Extract the [X, Y] coordinate from the center of the cell holding the provided text.  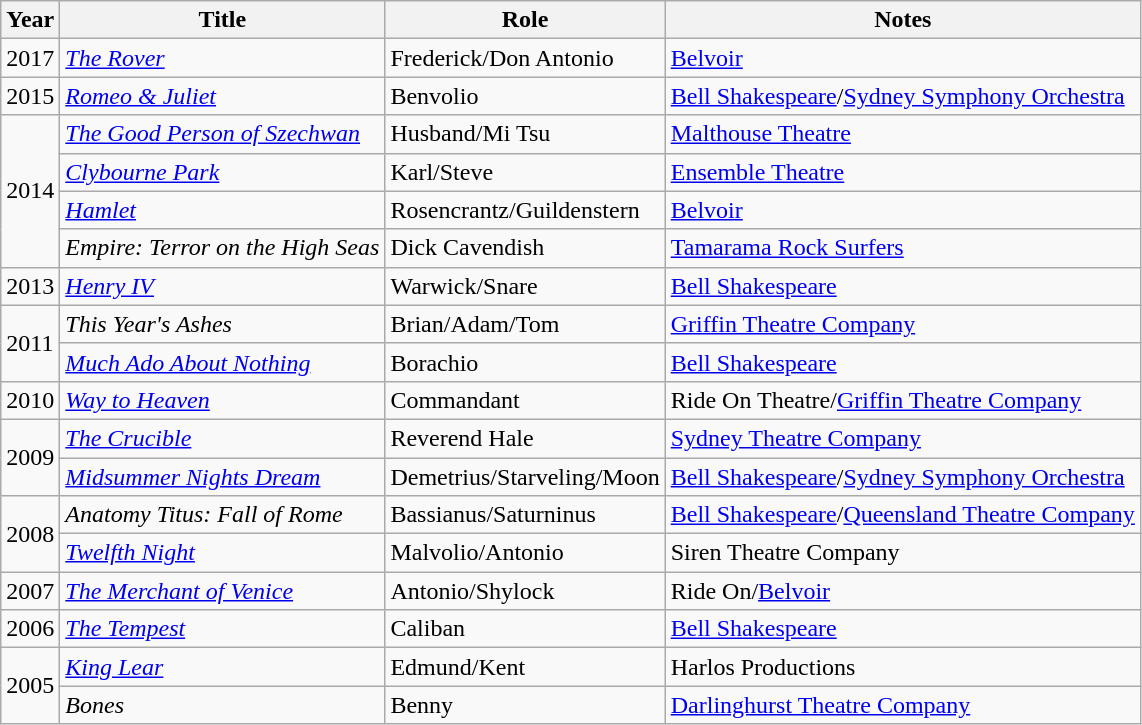
Rosencrantz/Guildenstern [525, 210]
King Lear [222, 667]
Benvolio [525, 96]
Clybourne Park [222, 172]
Warwick/Snare [525, 286]
Malvolio/Antonio [525, 553]
2010 [30, 400]
Ensemble Theatre [902, 172]
Griffin Theatre Company [902, 324]
Twelfth Night [222, 553]
2009 [30, 457]
The Merchant of Venice [222, 591]
Frederick/Don Antonio [525, 58]
Henry IV [222, 286]
2013 [30, 286]
Way to Heaven [222, 400]
Benny [525, 705]
Role [525, 20]
Bell Shakespeare/Queensland Theatre Company [902, 515]
Empire: Terror on the High Seas [222, 248]
2006 [30, 629]
Anatomy Titus: Fall of Rome [222, 515]
Karl/Steve [525, 172]
Borachio [525, 362]
Demetrius/Starveling/Moon [525, 477]
The Good Person of Szechwan [222, 134]
This Year's Ashes [222, 324]
Midsummer Nights Dream [222, 477]
The Rover [222, 58]
2011 [30, 343]
Notes [902, 20]
2017 [30, 58]
2015 [30, 96]
Brian/Adam/Tom [525, 324]
Malthouse Theatre [902, 134]
The Crucible [222, 438]
Romeo & Juliet [222, 96]
Ride On/Belvoir [902, 591]
2014 [30, 191]
Much Ado About Nothing [222, 362]
Darlinghurst Theatre Company [902, 705]
Edmund/Kent [525, 667]
Ride On Theatre/Griffin Theatre Company [902, 400]
Dick Cavendish [525, 248]
2008 [30, 534]
Sydney Theatre Company [902, 438]
Tamarama Rock Surfers [902, 248]
2007 [30, 591]
The Tempest [222, 629]
Antonio/Shylock [525, 591]
Hamlet [222, 210]
Year [30, 20]
Caliban [525, 629]
Title [222, 20]
2005 [30, 686]
Bassianus/Saturninus [525, 515]
Commandant [525, 400]
Reverend Hale [525, 438]
Harlos Productions [902, 667]
Bones [222, 705]
Siren Theatre Company [902, 553]
Husband/Mi Tsu [525, 134]
